From the cell containing the given text, extract its center point as [X, Y] coordinate. 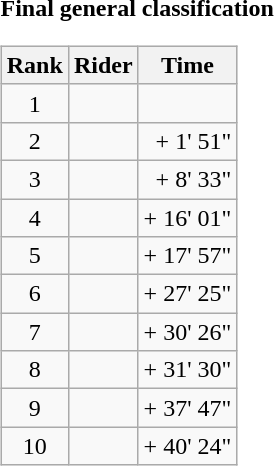
+ 1' 51" [188, 141]
Rank [34, 65]
5 [34, 256]
3 [34, 179]
10 [34, 446]
9 [34, 408]
+ 8' 33" [188, 179]
+ 40' 24" [188, 446]
Time [188, 65]
+ 16' 01" [188, 217]
+ 30' 26" [188, 332]
+ 37' 47" [188, 408]
7 [34, 332]
Rider [103, 65]
1 [34, 103]
4 [34, 217]
8 [34, 370]
6 [34, 294]
+ 17' 57" [188, 256]
+ 31' 30" [188, 370]
2 [34, 141]
+ 27' 25" [188, 294]
